Detect which cell encompasses the target text, then output its [x, y] center coordinate. 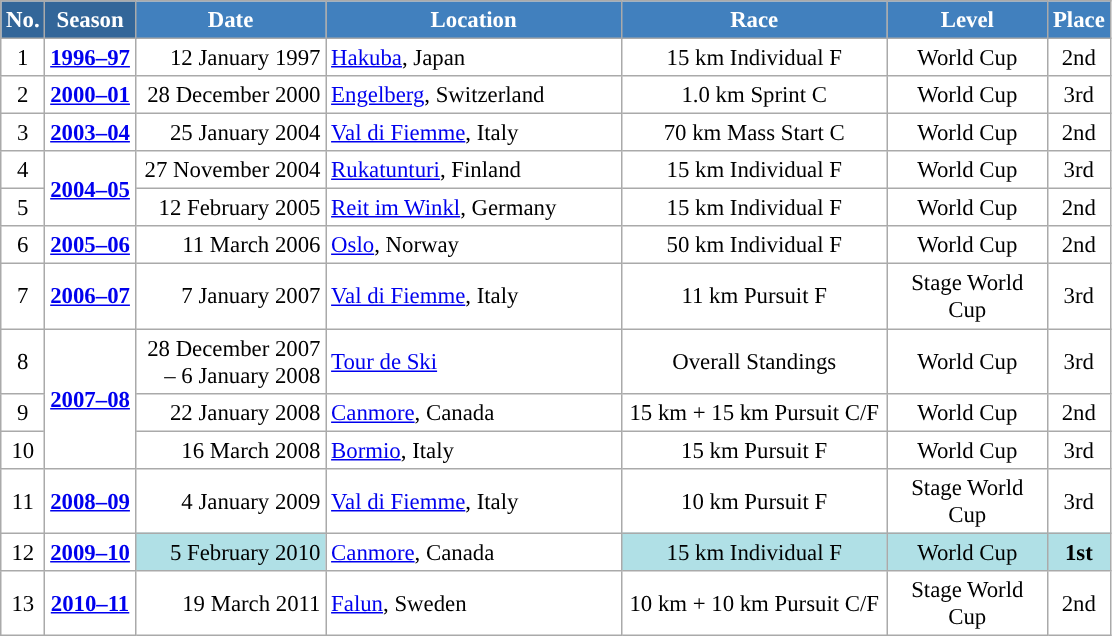
70 km Mass Start C [754, 133]
Tour de Ski [474, 362]
2004–05 [90, 188]
13 [23, 604]
22 January 2008 [230, 412]
2005–06 [90, 245]
Location [474, 20]
Falun, Sweden [474, 604]
50 km Individual F [754, 245]
28 December 2007 – 6 January 2008 [230, 362]
9 [23, 412]
12 [23, 552]
19 March 2011 [230, 604]
2009–10 [90, 552]
11 [23, 500]
11 March 2006 [230, 245]
12 February 2005 [230, 208]
28 December 2000 [230, 95]
2 [23, 95]
7 [23, 296]
2007–08 [90, 399]
7 January 2007 [230, 296]
Engelberg, Switzerland [474, 95]
10 [23, 450]
Bormio, Italy [474, 450]
10 km + 10 km Pursuit C/F [754, 604]
Date [230, 20]
1996–97 [90, 58]
12 January 1997 [230, 58]
5 [23, 208]
Reit im Winkl, Germany [474, 208]
15 km Pursuit F [754, 450]
2010–11 [90, 604]
3 [23, 133]
Race [754, 20]
2008–09 [90, 500]
8 [23, 362]
27 November 2004 [230, 170]
Season [90, 20]
25 January 2004 [230, 133]
10 km Pursuit F [754, 500]
4 January 2009 [230, 500]
Oslo, Norway [474, 245]
1st [1079, 552]
11 km Pursuit F [754, 296]
5 February 2010 [230, 552]
1.0 km Sprint C [754, 95]
2000–01 [90, 95]
Overall Standings [754, 362]
Rukatunturi, Finland [474, 170]
6 [23, 245]
Hakuba, Japan [474, 58]
No. [23, 20]
Level [968, 20]
1 [23, 58]
2003–04 [90, 133]
4 [23, 170]
Place [1079, 20]
16 March 2008 [230, 450]
15 km + 15 km Pursuit C/F [754, 412]
2006–07 [90, 296]
